Locate the cell with the specified text and output its [x, y] center coordinate. 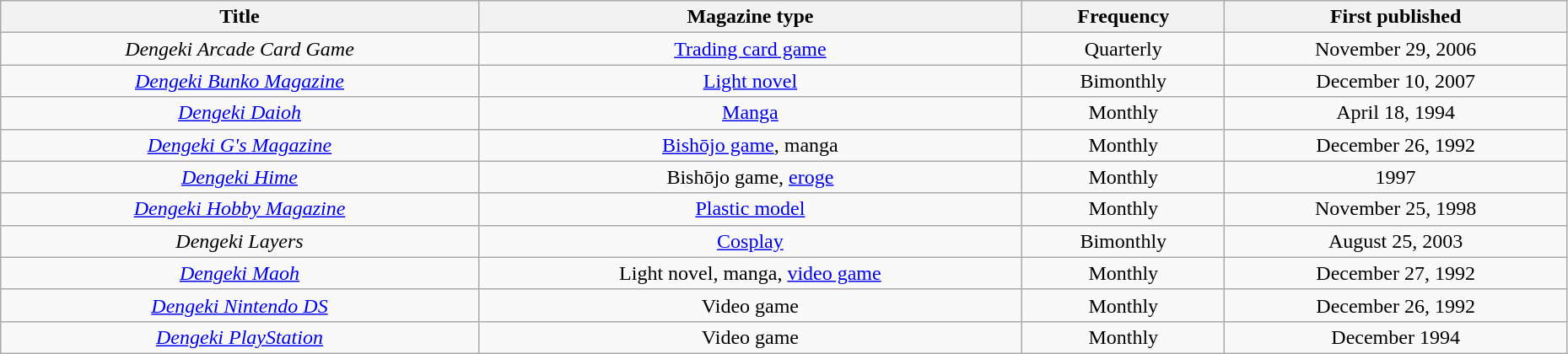
December 27, 1992 [1395, 273]
Dengeki Layers [240, 241]
December 10, 2007 [1395, 81]
Cosplay [750, 241]
Manga [750, 113]
Dengeki Nintendo DS [240, 305]
Dengeki Bunko Magazine [240, 81]
April 18, 1994 [1395, 113]
Magazine type [750, 17]
Dengeki Hime [240, 177]
First published [1395, 17]
August 25, 2003 [1395, 241]
Title [240, 17]
November 29, 2006 [1395, 49]
Dengeki Arcade Card Game [240, 49]
Quarterly [1123, 49]
Light novel [750, 81]
Dengeki Maoh [240, 273]
December 1994 [1395, 337]
Dengeki Daioh [240, 113]
November 25, 1998 [1395, 209]
Dengeki G's Magazine [240, 145]
Dengeki PlayStation [240, 337]
Frequency [1123, 17]
Bishōjo game, eroge [750, 177]
Trading card game [750, 49]
Plastic model [750, 209]
Bishōjo game, manga [750, 145]
Dengeki Hobby Magazine [240, 209]
Light novel, manga, video game [750, 273]
1997 [1395, 177]
